Provide the (X, Y) coordinate of the cell's center where the given text is located.  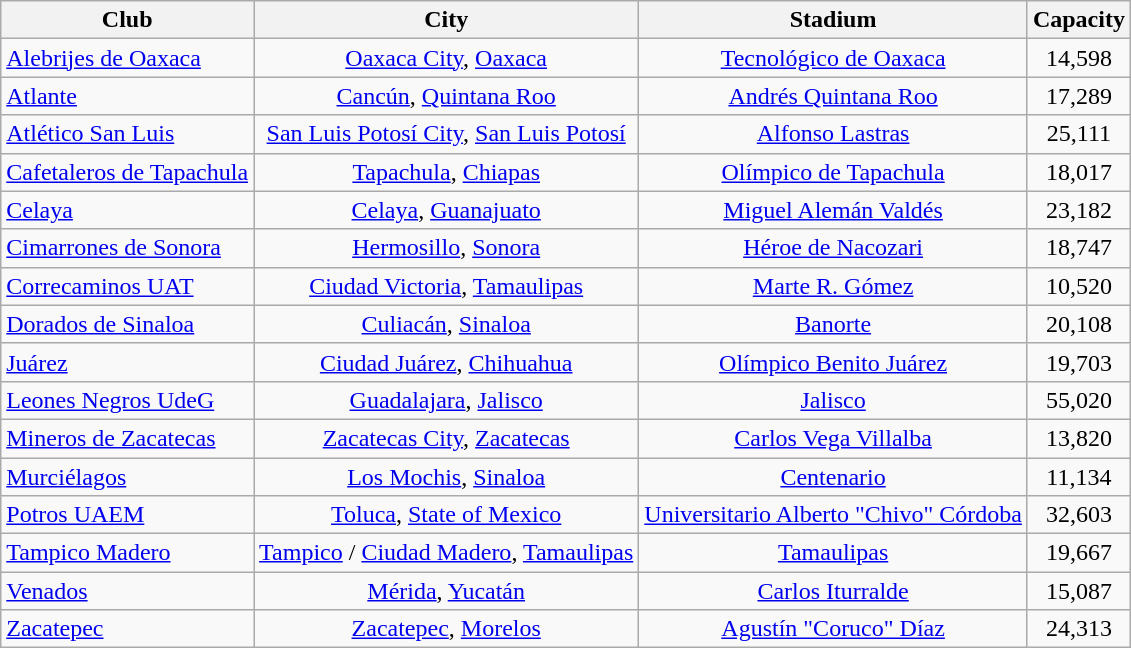
Zacatepec (128, 629)
13,820 (1078, 438)
Juárez (128, 362)
Cancún, Quintana Roo (446, 96)
Héroe de Nacozari (834, 248)
San Luis Potosí City, San Luis Potosí (446, 134)
Club (128, 20)
Ciudad Juárez, Chihuahua (446, 362)
Atlético San Luis (128, 134)
Miguel Alemán Valdés (834, 210)
Stadium (834, 20)
55,020 (1078, 400)
Olímpico Benito Juárez (834, 362)
Tapachula, Chiapas (446, 172)
Capacity (1078, 20)
Mérida, Yucatán (446, 591)
City (446, 20)
Universitario Alberto "Chivo" Córdoba (834, 515)
Olímpico de Tapachula (834, 172)
Mineros de Zacatecas (128, 438)
Cimarrones de Sonora (128, 248)
Carlos Vega Villalba (834, 438)
Leones Negros UdeG (128, 400)
Zacatepec, Morelos (446, 629)
Celaya (128, 210)
20,108 (1078, 324)
Jalisco (834, 400)
Atlante (128, 96)
Los Mochis, Sinaloa (446, 477)
17,289 (1078, 96)
Agustín "Coruco" Díaz (834, 629)
25,111 (1078, 134)
Alebrijes de Oaxaca (128, 58)
Tampico Madero (128, 553)
Zacatecas City, Zacatecas (446, 438)
Alfonso Lastras (834, 134)
Banorte (834, 324)
Ciudad Victoria, Tamaulipas (446, 286)
19,703 (1078, 362)
Correcaminos UAT (128, 286)
32,603 (1078, 515)
14,598 (1078, 58)
10,520 (1078, 286)
Hermosillo, Sonora (446, 248)
Marte R. Gómez (834, 286)
Carlos Iturralde (834, 591)
Centenario (834, 477)
Venados (128, 591)
18,747 (1078, 248)
Tampico / Ciudad Madero, Tamaulipas (446, 553)
24,313 (1078, 629)
Oaxaca City, Oaxaca (446, 58)
Toluca, State of Mexico (446, 515)
Culiacán, Sinaloa (446, 324)
Celaya, Guanajuato (446, 210)
18,017 (1078, 172)
Cafetaleros de Tapachula (128, 172)
Murciélagos (128, 477)
Guadalajara, Jalisco (446, 400)
15,087 (1078, 591)
19,667 (1078, 553)
11,134 (1078, 477)
Potros UAEM (128, 515)
23,182 (1078, 210)
Tecnológico de Oaxaca (834, 58)
Andrés Quintana Roo (834, 96)
Dorados de Sinaloa (128, 324)
Tamaulipas (834, 553)
